Output the [X, Y] coordinate of the center of the cell containing the given text.  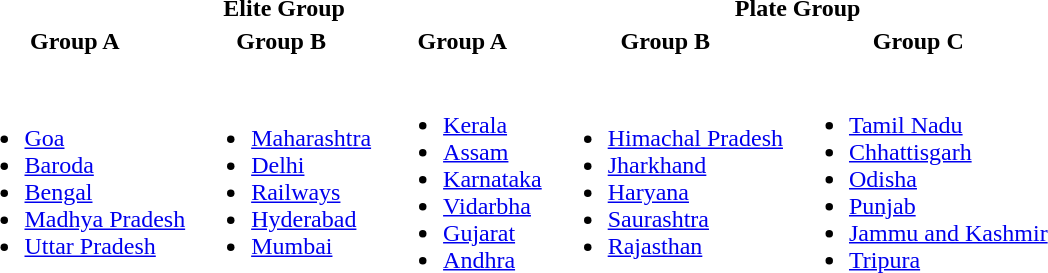
Group A [463, 41]
